Identify which cell holds the provided text, then report its [x, y] central coordinate. 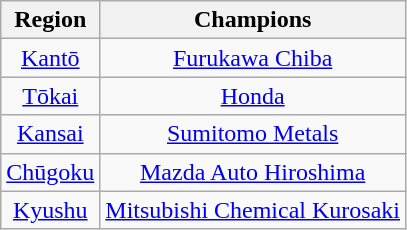
Kansai [50, 134]
Furukawa Chiba [253, 58]
Champions [253, 20]
Region [50, 20]
Honda [253, 96]
Mitsubishi Chemical Kurosaki [253, 210]
Sumitomo Metals [253, 134]
Kyushu [50, 210]
Kantō [50, 58]
Mazda Auto Hiroshima [253, 172]
Tōkai [50, 96]
Chūgoku [50, 172]
